Pinpoint the cell where the given text exists, returning its [x, y] midpoint coordinate. 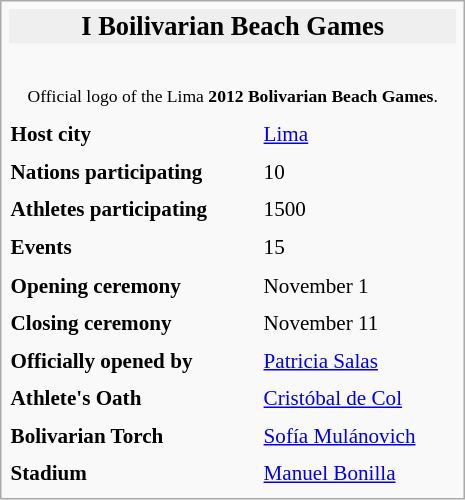
Manuel Bonilla [359, 474]
Sofía Mulánovich [359, 436]
Official logo of the Lima 2012 Bolivarian Beach Games. [232, 80]
Events [134, 248]
Opening ceremony [134, 286]
November 1 [359, 286]
15 [359, 248]
Nations participating [134, 172]
Lima [359, 134]
I Boilivarian Beach Games [232, 26]
Host city [134, 134]
1500 [359, 210]
Athlete's Oath [134, 398]
Closing ceremony [134, 324]
Cristóbal de Col [359, 398]
November 11 [359, 324]
Patricia Salas [359, 360]
10 [359, 172]
Bolivarian Torch [134, 436]
Officially opened by [134, 360]
Stadium [134, 474]
Athletes participating [134, 210]
